Extract the (x, y) coordinate from the center of the cell holding the provided text.  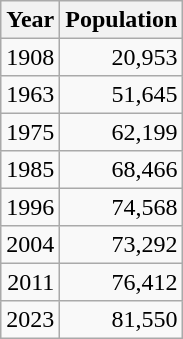
51,645 (122, 94)
62,199 (122, 132)
76,412 (122, 282)
20,953 (122, 56)
2004 (30, 244)
1908 (30, 56)
73,292 (122, 244)
81,550 (122, 318)
2023 (30, 318)
1996 (30, 206)
1963 (30, 94)
Year (30, 20)
1975 (30, 132)
1985 (30, 170)
2011 (30, 282)
74,568 (122, 206)
68,466 (122, 170)
Population (122, 20)
